From the cell containing the given text, extract its center point as (X, Y) coordinate. 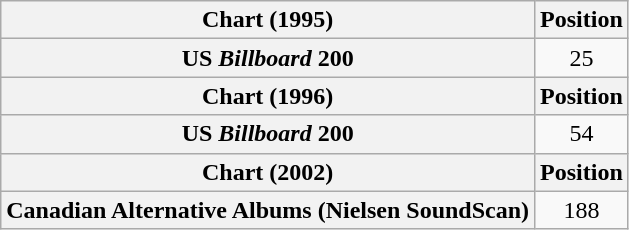
54 (582, 134)
Canadian Alternative Albums (Nielsen SoundScan) (268, 210)
25 (582, 58)
188 (582, 210)
Chart (1995) (268, 20)
Chart (2002) (268, 172)
Chart (1996) (268, 96)
